Pinpoint the cell where the given text exists, returning its (x, y) midpoint coordinate. 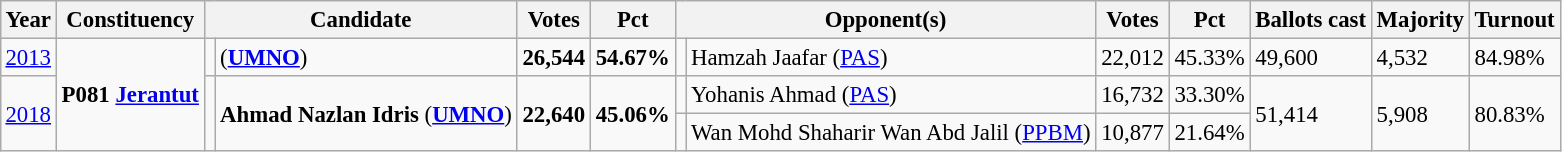
45.33% (1210, 57)
Hamzah Jaafar (PAS) (891, 57)
21.64% (1210, 133)
33.30% (1210, 95)
26,544 (554, 57)
22,012 (1132, 57)
54.67% (632, 57)
Majority (1420, 20)
Turnout (1514, 20)
10,877 (1132, 133)
Constituency (130, 20)
16,732 (1132, 95)
Wan Mohd Shaharir Wan Abd Jalil (PPBM) (891, 133)
4,532 (1420, 57)
45.06% (632, 114)
51,414 (1310, 114)
Ballots cast (1310, 20)
Candidate (360, 20)
Yohanis Ahmad (PAS) (891, 95)
80.83% (1514, 114)
2013 (28, 57)
22,640 (554, 114)
5,908 (1420, 114)
49,600 (1310, 57)
Ahmad Nazlan Idris (UMNO) (366, 114)
2018 (28, 114)
Year (28, 20)
(UMNO) (366, 57)
Opponent(s) (886, 20)
84.98% (1514, 57)
P081 Jerantut (130, 94)
